Return [x, y] of the center of cell containing provided text 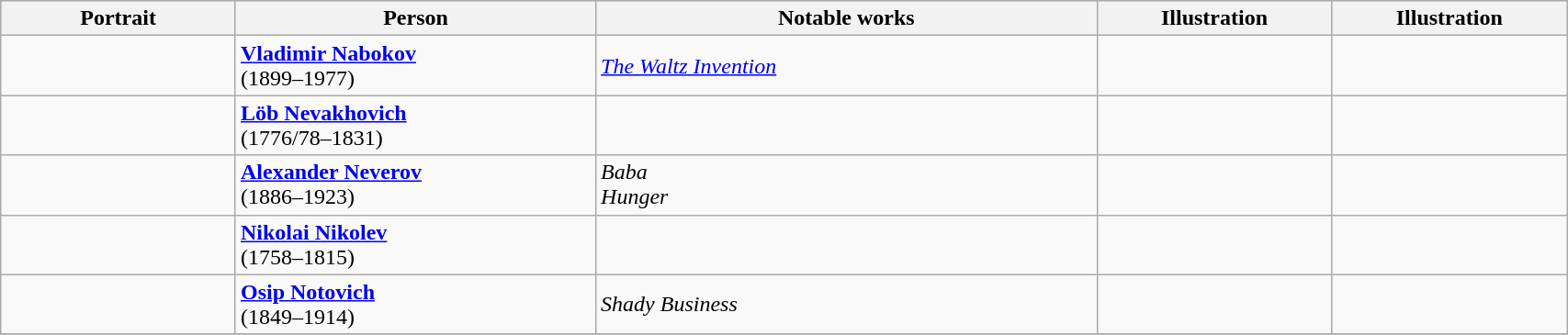
Osip Notovich(1849–1914) [415, 305]
Vladimir Nabokov(1899–1977) [415, 66]
Shady Business [847, 305]
The Waltz Invention [847, 66]
Alexander Neverov(1886–1923) [415, 185]
Löb Nevakhovich(1776/78–1831) [415, 125]
BabaHunger [847, 185]
Person [415, 18]
Portrait [118, 18]
Notable works [847, 18]
Nikolai Nikolev(1758–1815) [415, 244]
